Capture the cell that displays the provided text and extract its (X, Y) central coordinate. 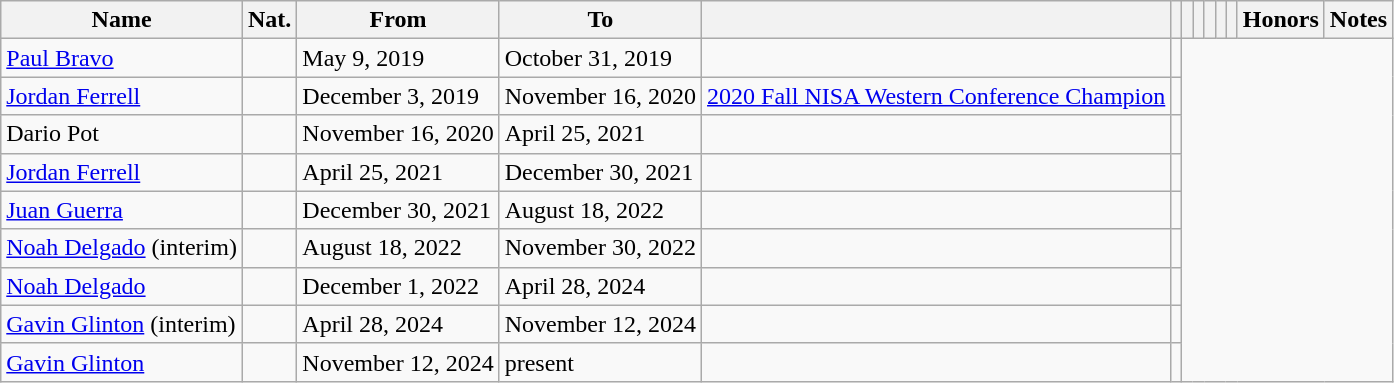
Nat. (269, 20)
Honors (1280, 20)
December 3, 2019 (398, 96)
December 1, 2022 (398, 286)
October 31, 2019 (600, 58)
present (600, 362)
Gavin Glinton (122, 362)
Notes (1358, 20)
Noah Delgado (122, 286)
Name (122, 20)
May 9, 2019 (398, 58)
Paul Bravo (122, 58)
Gavin Glinton (interim) (122, 324)
Dario Pot (122, 134)
Noah Delgado (interim) (122, 248)
Juan Guerra (122, 210)
To (600, 20)
2020 Fall NISA Western Conference Champion (936, 96)
November 30, 2022 (600, 248)
From (398, 20)
